Scan for the cell matching the given text and deliver its [X, Y] coordinate at center. 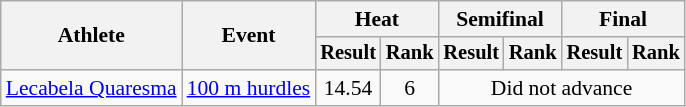
Event [249, 36]
6 [410, 88]
100 m hurdles [249, 88]
Lecabela Quaresma [92, 88]
Athlete [92, 36]
Final [624, 19]
Heat [376, 19]
Semifinal [500, 19]
14.54 [348, 88]
Did not advance [561, 88]
